Identify which cell holds the provided text, then report its [X, Y] central coordinate. 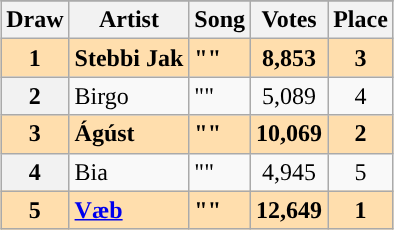
Stebbi Jak [129, 58]
Bia [129, 172]
Votes [290, 20]
Artist [129, 20]
Song [220, 20]
Væb [129, 210]
Ágúst [129, 134]
5,089 [290, 96]
Draw [35, 20]
Birgo [129, 96]
4,945 [290, 172]
Place [361, 20]
12,649 [290, 210]
8,853 [290, 58]
10,069 [290, 134]
